Identify which cell holds the provided text, then report its (X, Y) central coordinate. 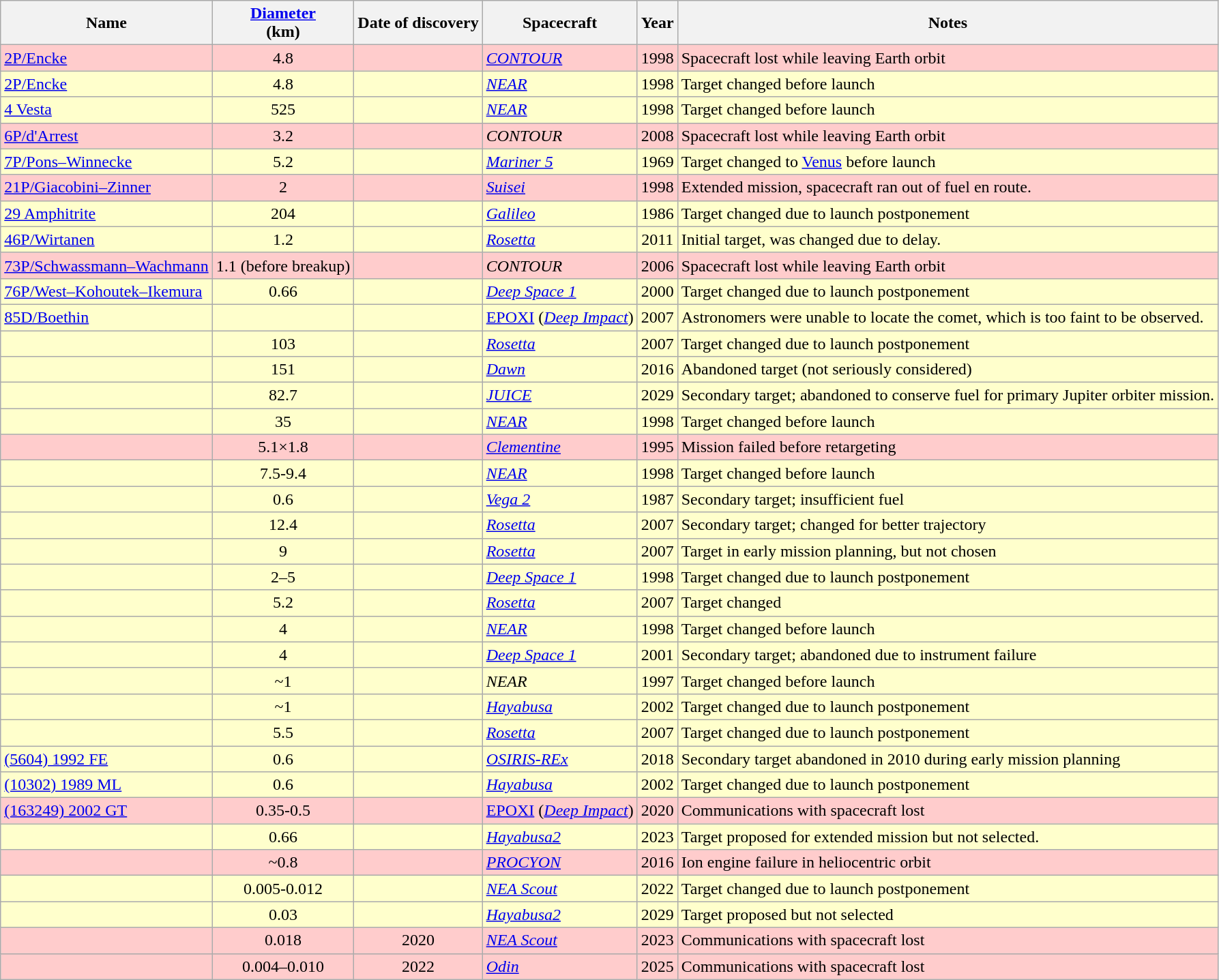
46P/Wirtanen (106, 239)
0.35-0.5 (283, 811)
Suisei (559, 188)
Year (658, 23)
2000 (658, 291)
Spacecraft (559, 23)
5.1×1.8 (283, 447)
0.005-0.012 (283, 889)
Secondary target; abandoned due to instrument failure (948, 655)
Notes (948, 23)
Dawn (559, 370)
Galileo (559, 213)
151 (283, 370)
0.03 (283, 915)
4 Vesta (106, 110)
~0.8 (283, 863)
2001 (658, 655)
Secondary target; abandoned to conserve fuel for primary Jupiter orbiter mission. (948, 396)
Target changed (948, 603)
7.5-9.4 (283, 473)
2 (283, 188)
0.018 (283, 940)
2008 (658, 136)
35 (283, 421)
2018 (658, 759)
73P/Schwassmann–Wachmann (106, 265)
Extended mission, spacecraft ran out of fuel en route. (948, 188)
525 (283, 110)
2011 (658, 239)
Vega 2 (559, 499)
(163249) 2002 GT (106, 811)
76P/West–Kohoutek–Ikemura (106, 291)
1969 (658, 162)
Mariner 5 (559, 162)
2006 (658, 265)
7P/Pons–Winnecke (106, 162)
1987 (658, 499)
Target proposed but not selected (948, 915)
Date of discovery (418, 23)
Ion engine failure in heliocentric orbit (948, 863)
OSIRIS-REx (559, 759)
12.4 (283, 525)
1.1 (before breakup) (283, 265)
(10302) 1989 ML (106, 785)
Target changed to Venus before launch (948, 162)
1997 (658, 681)
3.2 (283, 136)
Target in early mission planning, but not chosen (948, 551)
PROCYON (559, 863)
Abandoned target (not seriously considered) (948, 370)
103 (283, 343)
Clementine (559, 447)
Mission failed before retargeting (948, 447)
1995 (658, 447)
Astronomers were unable to locate the comet, which is too faint to be observed. (948, 317)
2–5 (283, 577)
Initial target, was changed due to delay. (948, 239)
(5604) 1992 FE (106, 759)
2025 (658, 966)
204 (283, 213)
21P/Giacobini–Zinner (106, 188)
JUICE (559, 396)
Secondary target; changed for better trajectory (948, 525)
1986 (658, 213)
Name (106, 23)
5.5 (283, 732)
6P/d'Arrest (106, 136)
0.004–0.010 (283, 966)
9 (283, 551)
82.7 (283, 396)
29 Amphitrite (106, 213)
Odin (559, 966)
85D/Boethin (106, 317)
1.2 (283, 239)
Secondary target abandoned in 2010 during early mission planning (948, 759)
Diameter(km) (283, 23)
Secondary target; insufficient fuel (948, 499)
Target proposed for extended mission but not selected. (948, 837)
